Search for the cell housing the specified text and yield its [x, y] center coordinate. 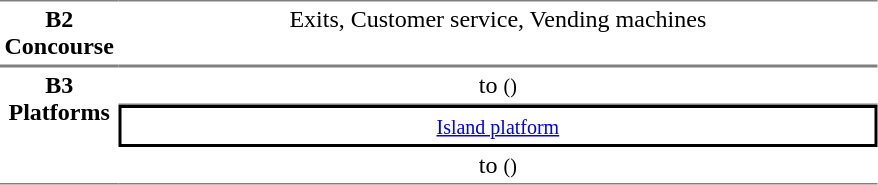
Island platform [498, 126]
B3Platforms [59, 125]
B2Concourse [59, 33]
Exits, Customer service, Vending machines [498, 33]
